For the text-containing cell, return its midpoint in (x, y) coordinate format. 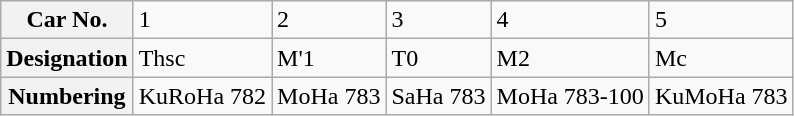
T0 (438, 58)
M'1 (329, 58)
Thsc (202, 58)
SaHa 783 (438, 96)
1 (202, 20)
Car No. (67, 20)
MoHa 783 (329, 96)
Mc (721, 58)
Designation (67, 58)
2 (329, 20)
3 (438, 20)
5 (721, 20)
MoHa 783-100 (570, 96)
M2 (570, 58)
KuRoHa 782 (202, 96)
Numbering (67, 96)
4 (570, 20)
KuMoHa 783 (721, 96)
